Scan for the cell matching the given text and deliver its [X, Y] coordinate at center. 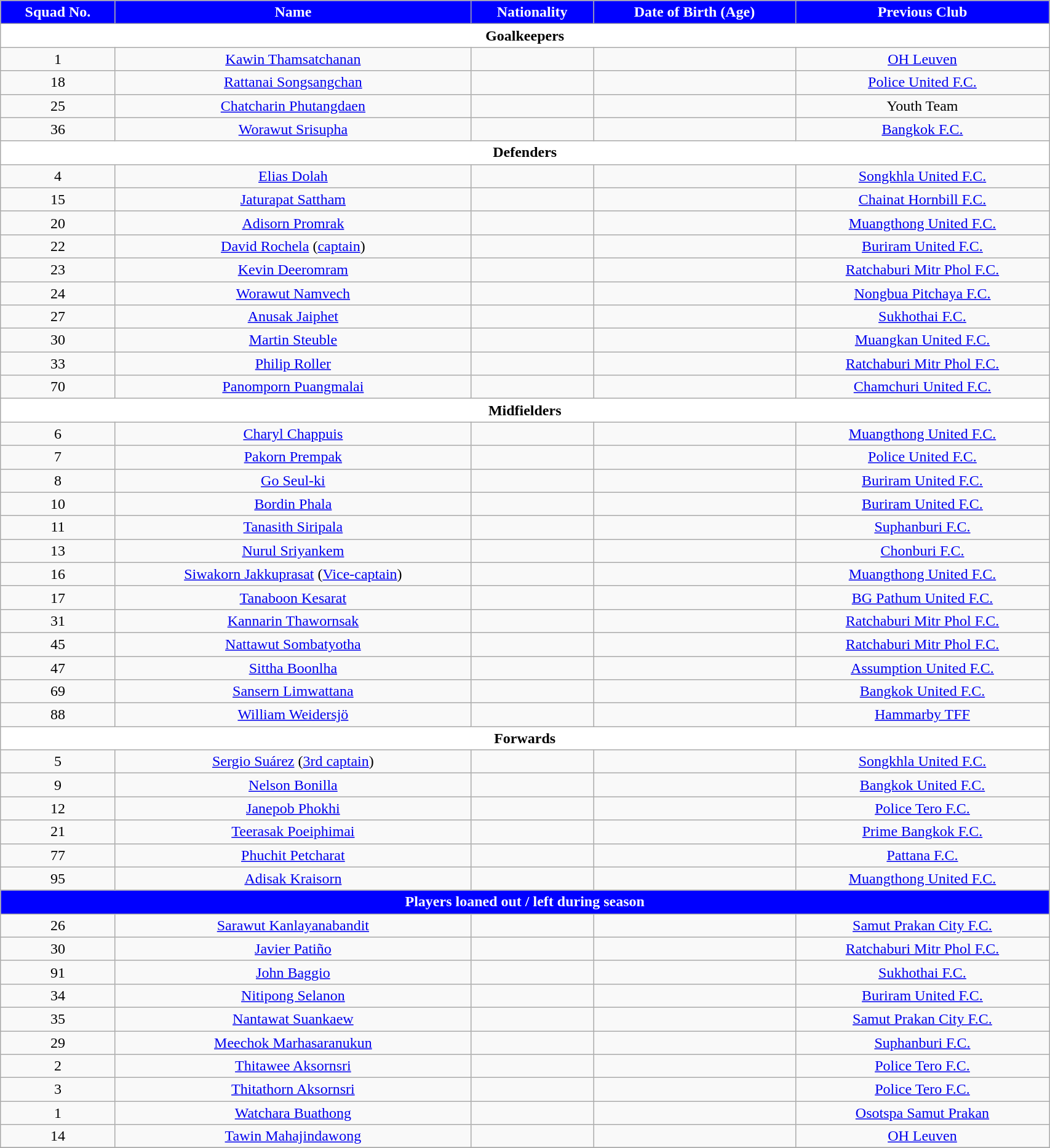
31 [58, 621]
Javier Patiño [293, 949]
91 [58, 972]
Squad No. [58, 12]
88 [58, 715]
Sergio Suárez (3rd captain) [293, 762]
Muangkan United F.C. [922, 340]
Martin Steuble [293, 340]
BG Pathum United F.C. [922, 597]
Name [293, 12]
16 [58, 574]
William Weidersjö [293, 715]
Philip Roller [293, 364]
21 [58, 832]
Rattanai Songsangchan [293, 82]
20 [58, 223]
25 [58, 106]
Kawin Thamsatchanan [293, 59]
10 [58, 504]
7 [58, 457]
Chatcharin Phutangdaen [293, 106]
29 [58, 1043]
6 [58, 434]
Date of Birth (Age) [695, 12]
Meechok Marhasaranukun [293, 1043]
Janepob Phokhi [293, 808]
Osotspa Samut Prakan [922, 1113]
Watchara Buathong [293, 1113]
Forwards [525, 738]
Pattana F.C. [922, 855]
8 [58, 480]
9 [58, 785]
18 [58, 82]
69 [58, 692]
Worawut Namvech [293, 293]
Goalkeepers [525, 36]
Nelson Bonilla [293, 785]
70 [58, 387]
4 [58, 176]
45 [58, 644]
Worawut Srisupha [293, 129]
David Rochela (captain) [293, 246]
3 [58, 1090]
14 [58, 1136]
Nationality [533, 12]
27 [58, 317]
Elias Dolah [293, 176]
Tanasith Siripala [293, 527]
Previous Club [922, 12]
33 [58, 364]
Jaturapat Sattham [293, 199]
Phuchit Petcharat [293, 855]
Nattawut Sombatyotha [293, 644]
26 [58, 925]
2 [58, 1066]
Nitipong Selanon [293, 995]
12 [58, 808]
Panomporn Puangmalai [293, 387]
Pakorn Prempak [293, 457]
Adisorn Promrak [293, 223]
35 [58, 1019]
Teerasak Poeiphimai [293, 832]
5 [58, 762]
Tawin Mahajindawong [293, 1136]
77 [58, 855]
Nurul Sriyankem [293, 551]
24 [58, 293]
13 [58, 551]
Anusak Jaiphet [293, 317]
Siwakorn Jakkuprasat (Vice-captain) [293, 574]
Midfielders [525, 410]
11 [58, 527]
Adisak Kraisorn [293, 879]
47 [58, 668]
17 [58, 597]
22 [58, 246]
Thitathorn Aksornsri [293, 1090]
Prime Bangkok F.C. [922, 832]
Kevin Deeromram [293, 269]
23 [58, 269]
Tanaboon Kesarat [293, 597]
Hammarby TFF [922, 715]
95 [58, 879]
Bordin Phala [293, 504]
34 [58, 995]
Thitawee Aksornsri [293, 1066]
Bangkok F.C. [922, 129]
Kannarin Thawornsak [293, 621]
36 [58, 129]
John Baggio [293, 972]
Players loaned out / left during season [525, 902]
Nantawat Suankaew [293, 1019]
Chamchuri United F.C. [922, 387]
Go Seul-ki [293, 480]
Nongbua Pitchaya F.C. [922, 293]
Chonburi F.C. [922, 551]
Youth Team [922, 106]
Defenders [525, 153]
Chainat Hornbill F.C. [922, 199]
Sansern Limwattana [293, 692]
Charyl Chappuis [293, 434]
Sittha Boonlha [293, 668]
Sarawut Kanlayanabandit [293, 925]
15 [58, 199]
Assumption United F.C. [922, 668]
